Determine the (x, y) coordinate at the center of the cell enclosing the given text.  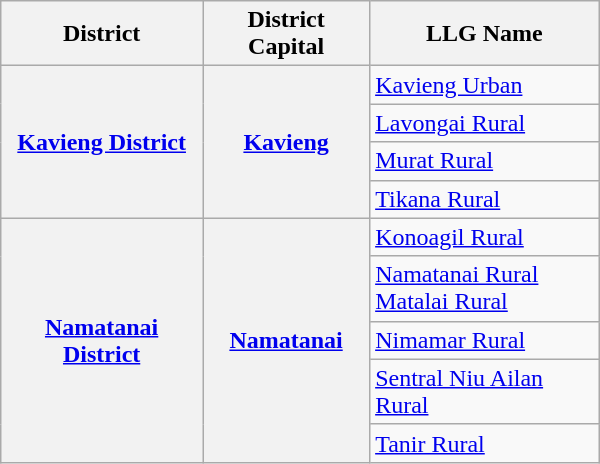
Konoagil Rural (485, 237)
Sentral Niu Ailan Rural (485, 392)
Namatanai District (102, 340)
Tanir Rural (485, 443)
LLG Name (485, 34)
Kavieng (286, 142)
Kavieng Urban (485, 85)
Tikana Rural (485, 199)
Lavongai Rural (485, 123)
Murat Rural (485, 161)
Nimamar Rural (485, 340)
Kavieng District (102, 142)
District Capital (286, 34)
Namatanai (286, 340)
Namatanai RuralMatalai Rural (485, 288)
District (102, 34)
